Detect which cell encompasses the target text, then output its (x, y) center coordinate. 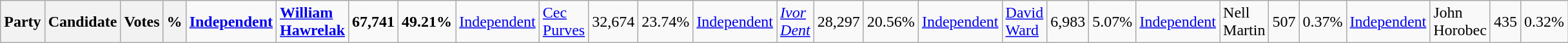
67,741 (374, 22)
49.21% (427, 22)
William Hawrelak (313, 22)
5.07% (1113, 22)
Votes (142, 22)
6,983 (1068, 22)
435 (1505, 22)
% (174, 22)
0.37% (1323, 22)
Cec Purves (563, 22)
Party (23, 22)
23.74% (665, 22)
Candidate (83, 22)
507 (1284, 22)
Ivor Dent (796, 22)
20.56% (891, 22)
David Ward (1024, 22)
32,674 (614, 22)
John Horobec (1460, 22)
Nell Martin (1244, 22)
28,297 (838, 22)
0.32% (1545, 22)
